Pinpoint the cell where the given text exists, returning its (x, y) midpoint coordinate. 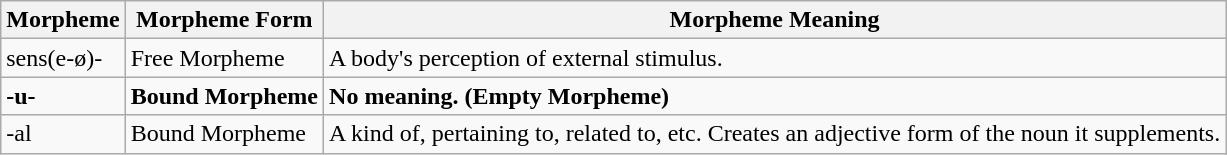
Morpheme (63, 20)
Morpheme Form (224, 20)
A kind of, pertaining to, related to, etc. Creates an adjective form of the noun it supplements. (775, 134)
A body's perception of external stimulus. (775, 58)
sens(e-ø)- (63, 58)
-al (63, 134)
Free Morpheme (224, 58)
-u- (63, 96)
No meaning. (Empty Morpheme) (775, 96)
Morpheme Meaning (775, 20)
